Return (x, y) of the center of cell containing provided text 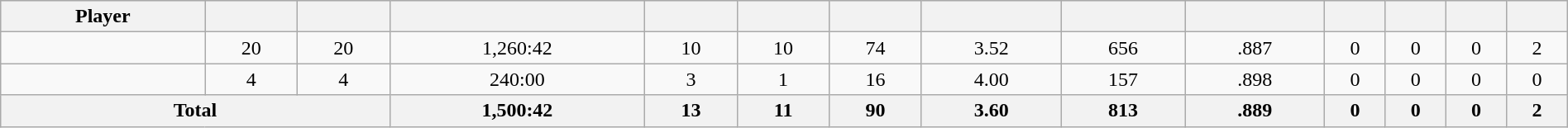
240:00 (518, 79)
74 (876, 48)
Player (103, 17)
1 (783, 79)
157 (1123, 79)
3.60 (991, 111)
Total (195, 111)
.887 (1255, 48)
656 (1123, 48)
90 (876, 111)
11 (783, 111)
1,500:42 (518, 111)
3 (691, 79)
16 (876, 79)
.898 (1255, 79)
.889 (1255, 111)
813 (1123, 111)
3.52 (991, 48)
1,260:42 (518, 48)
4.00 (991, 79)
13 (691, 111)
